Search for the cell housing the specified text and yield its (X, Y) center coordinate. 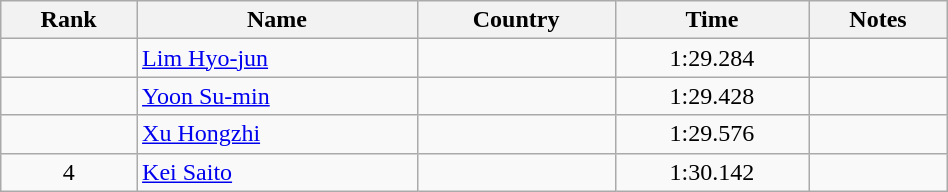
Name (278, 20)
1:29.576 (712, 134)
Yoon Su-min (278, 96)
Country (516, 20)
1:29.428 (712, 96)
Xu Hongzhi (278, 134)
Rank (69, 20)
Time (712, 20)
1:30.142 (712, 172)
4 (69, 172)
Lim Hyo-jun (278, 58)
1:29.284 (712, 58)
Kei Saito (278, 172)
Notes (878, 20)
